Search for the cell housing the specified text and yield its (x, y) center coordinate. 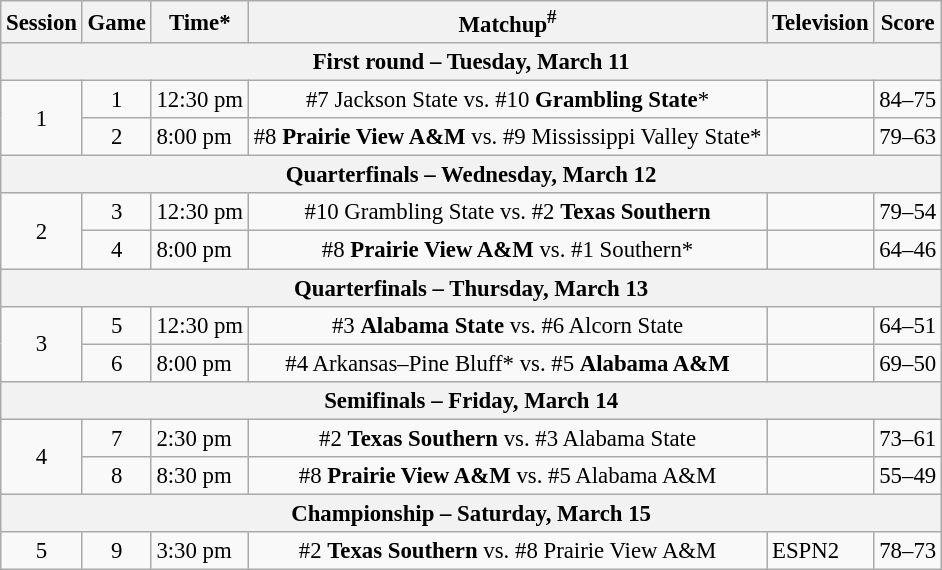
First round – Tuesday, March 11 (472, 62)
Championship – Saturday, March 15 (472, 513)
Matchup# (507, 22)
8:30 pm (200, 476)
64–51 (908, 325)
6 (116, 363)
3:30 pm (200, 551)
Score (908, 22)
69–50 (908, 363)
Time* (200, 22)
#8 Prairie View A&M vs. #9 Mississippi Valley State* (507, 137)
#8 Prairie View A&M vs. #1 Southern* (507, 250)
79–63 (908, 137)
Session (42, 22)
2:30 pm (200, 438)
#2 Texas Southern vs. #8 Prairie View A&M (507, 551)
Television (820, 22)
#4 Arkansas–Pine Bluff* vs. #5 Alabama A&M (507, 363)
Quarterfinals – Thursday, March 13 (472, 288)
#8 Prairie View A&M vs. #5 Alabama A&M (507, 476)
78–73 (908, 551)
#3 Alabama State vs. #6 Alcorn State (507, 325)
Game (116, 22)
ESPN2 (820, 551)
9 (116, 551)
79–54 (908, 213)
Semifinals – Friday, March 14 (472, 400)
73–61 (908, 438)
#10 Grambling State vs. #2 Texas Southern (507, 213)
#7 Jackson State vs. #10 Grambling State* (507, 100)
7 (116, 438)
#2 Texas Southern vs. #3 Alabama State (507, 438)
84–75 (908, 100)
8 (116, 476)
Quarterfinals – Wednesday, March 12 (472, 175)
55–49 (908, 476)
64–46 (908, 250)
